Provide the [x, y] coordinate of the cell's center where the given text is located.  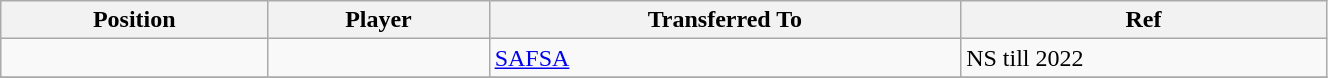
NS till 2022 [1144, 58]
Ref [1144, 20]
SAFSA [724, 58]
Transferred To [724, 20]
Player [378, 20]
Position [134, 20]
